Detect which cell encompasses the target text, then output its [X, Y] center coordinate. 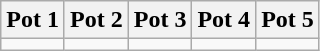
Pot 1 [33, 20]
Pot 3 [160, 20]
Pot 5 [288, 20]
Pot 2 [96, 20]
Pot 4 [224, 20]
